Return the [x, y] coordinate for the center point of the cell that contains the specified text.  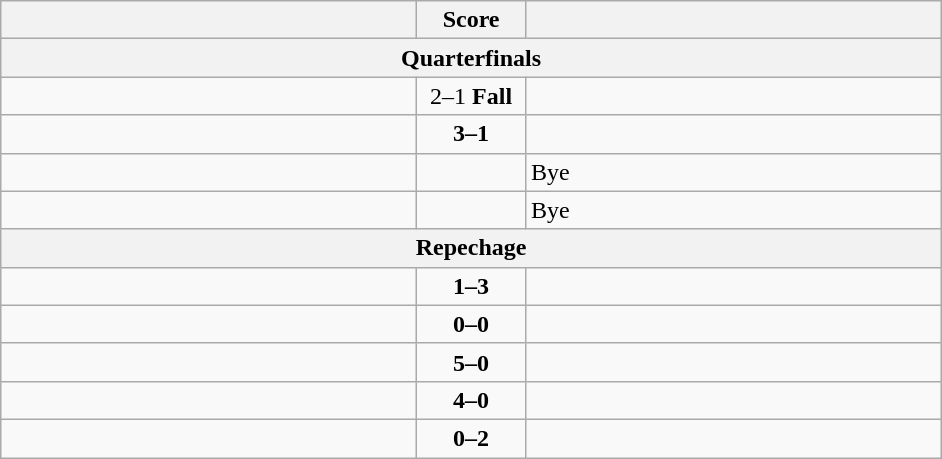
0–2 [472, 438]
4–0 [472, 400]
0–0 [472, 324]
Score [472, 20]
Repechage [472, 248]
Quarterfinals [472, 58]
2–1 Fall [472, 96]
1–3 [472, 286]
3–1 [472, 134]
5–0 [472, 362]
